Search for the cell housing the specified text and yield its [X, Y] center coordinate. 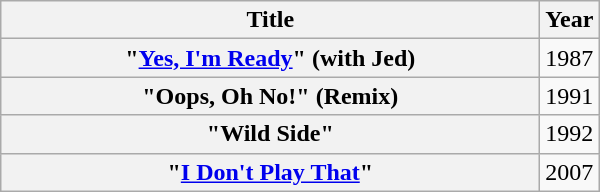
"I Don't Play That" [270, 172]
1992 [570, 134]
"Oops, Oh No!" (Remix) [270, 96]
"Wild Side" [270, 134]
"Yes, I'm Ready" (with Jed) [270, 58]
1991 [570, 96]
2007 [570, 172]
Year [570, 20]
1987 [570, 58]
Title [270, 20]
